From the cell containing the given text, extract its center point as [x, y] coordinate. 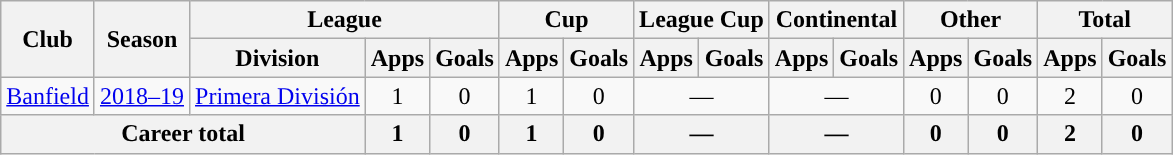
Continental [836, 20]
Total [1105, 20]
Club [48, 39]
Cup [566, 20]
Season [142, 39]
2018–19 [142, 96]
League [345, 20]
League Cup [702, 20]
Career total [183, 134]
Other [971, 20]
Banfield [48, 96]
Primera División [278, 96]
Division [278, 58]
